From the cell containing the given text, extract its center point as [X, Y] coordinate. 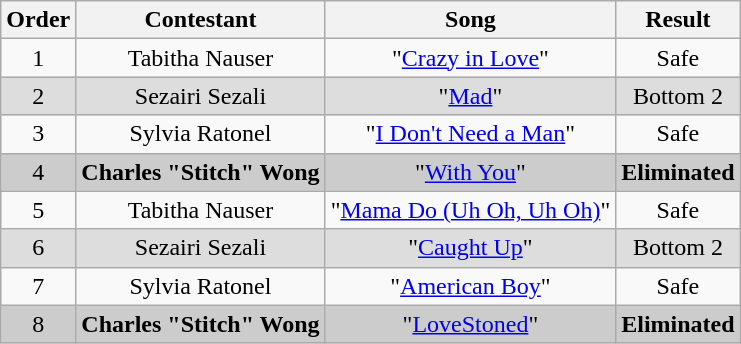
7 [38, 286]
3 [38, 134]
6 [38, 248]
Order [38, 20]
"With You" [470, 172]
"Crazy in Love" [470, 58]
Contestant [200, 20]
8 [38, 324]
"LoveStoned" [470, 324]
"American Boy" [470, 286]
Song [470, 20]
5 [38, 210]
"I Don't Need a Man" [470, 134]
1 [38, 58]
Result [678, 20]
2 [38, 96]
4 [38, 172]
"Mad" [470, 96]
"Mama Do (Uh Oh, Uh Oh)" [470, 210]
"Caught Up" [470, 248]
